From the cell containing the given text, extract its center point as (X, Y) coordinate. 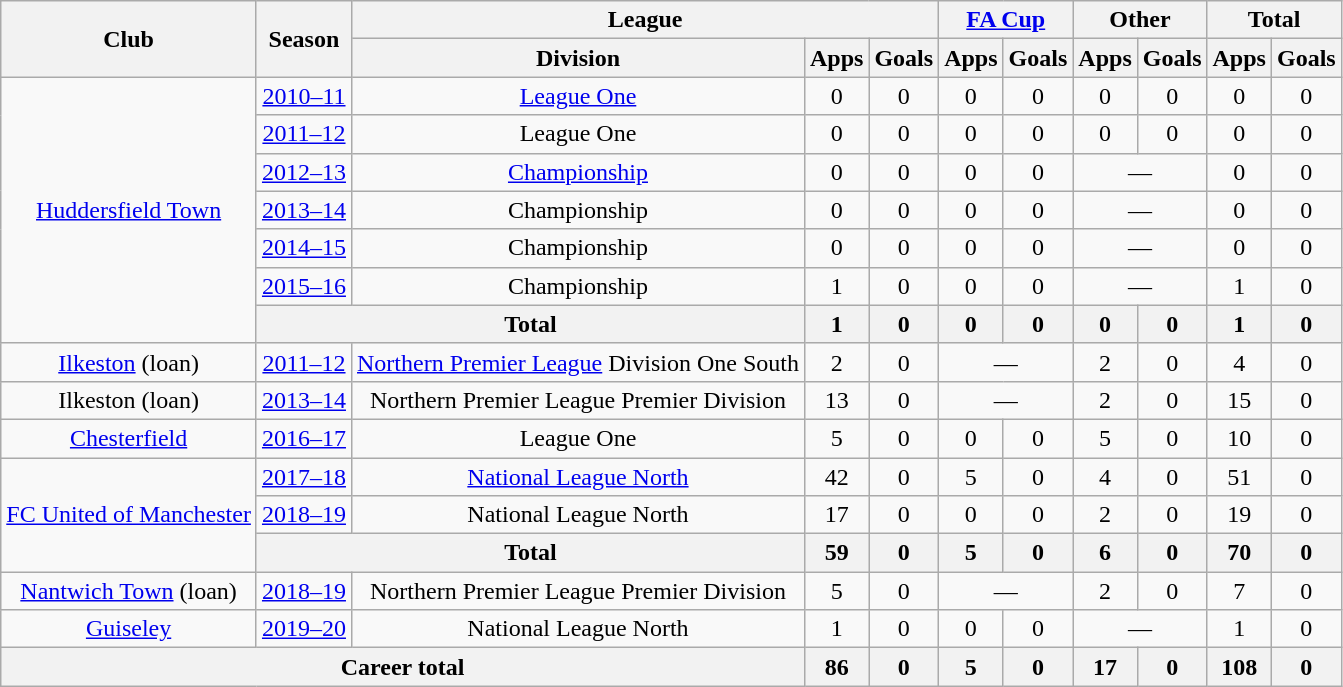
6 (1105, 553)
League (644, 20)
2014–15 (304, 248)
2010–11 (304, 96)
2017–18 (304, 477)
10 (1239, 438)
FA Cup (1006, 20)
Division (578, 58)
Nantwich Town (loan) (129, 591)
70 (1239, 553)
13 (836, 400)
59 (836, 553)
2016–17 (304, 438)
19 (1239, 515)
108 (1239, 667)
42 (836, 477)
Guiseley (129, 629)
FC United of Manchester (129, 515)
51 (1239, 477)
2012–13 (304, 172)
Club (129, 39)
86 (836, 667)
Northern Premier League Division One South (578, 362)
Huddersfield Town (129, 210)
Season (304, 39)
15 (1239, 400)
Chesterfield (129, 438)
2015–16 (304, 286)
2019–20 (304, 629)
Other (1140, 20)
Career total (403, 667)
7 (1239, 591)
